Detect which cell encompasses the target text, then output its (X, Y) center coordinate. 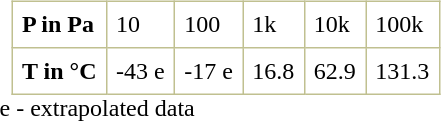
100 (208, 24)
P in Pa (59, 24)
131.3 (403, 71)
10 (140, 24)
100k (403, 24)
16.8 (274, 71)
1k (274, 24)
62.9 (335, 71)
-43 e (140, 71)
-17 e (208, 71)
T in °C (59, 71)
10k (335, 24)
